Return [x, y] of the center of cell containing provided text 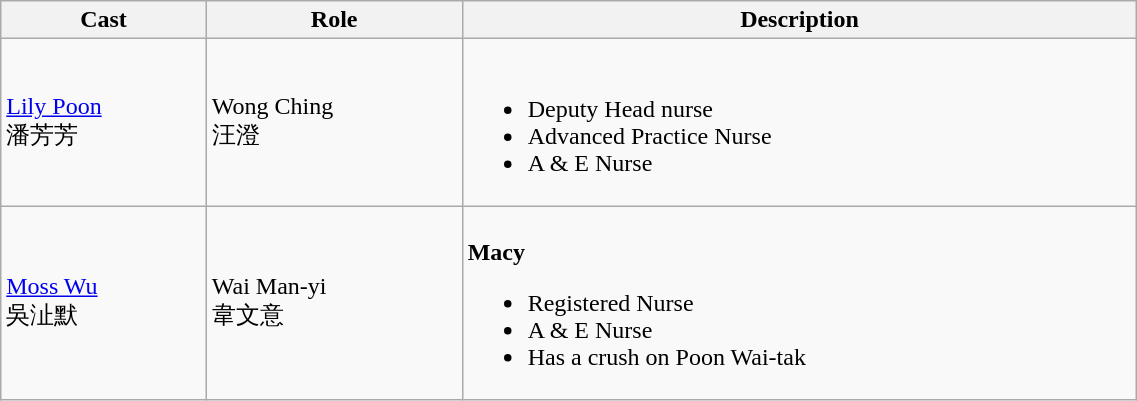
Role [334, 20]
Moss Wu 吳沚默 [104, 303]
MacyRegistered NurseA & E NurseHas a crush on Poon Wai-tak [800, 303]
Lily Poon 潘芳芳 [104, 122]
Description [800, 20]
Deputy Head nurseAdvanced Practice NurseA & E Nurse [800, 122]
Wai Man-yi 韋文意 [334, 303]
Wong Ching 汪澄 [334, 122]
Cast [104, 20]
